Output the [X, Y] coordinate of the center of the cell containing the given text.  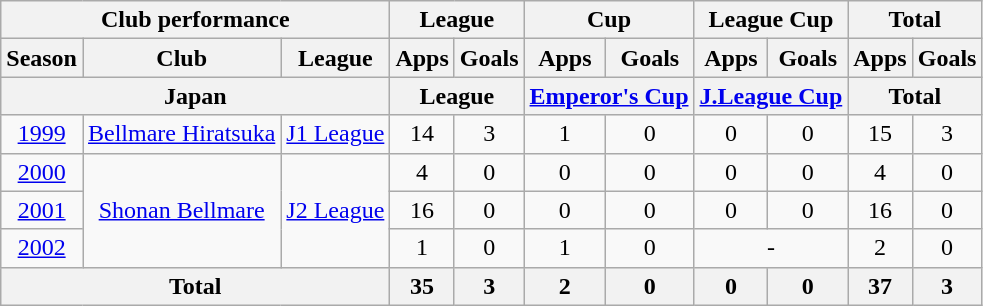
2001 [42, 210]
League Cup [771, 20]
Emperor's Cup [609, 96]
Cup [609, 20]
J2 League [336, 210]
Japan [196, 96]
2000 [42, 172]
1999 [42, 134]
35 [422, 286]
- [771, 248]
2002 [42, 248]
37 [880, 286]
Shonan Bellmare [181, 210]
14 [422, 134]
Club performance [196, 20]
J1 League [336, 134]
Club [181, 58]
Season [42, 58]
15 [880, 134]
Bellmare Hiratsuka [181, 134]
J.League Cup [771, 96]
